From the cell containing the given text, extract its center point as (X, Y) coordinate. 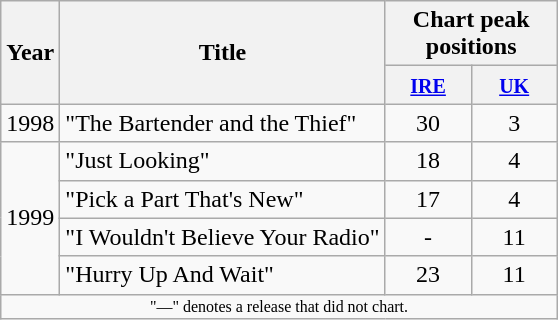
18 (428, 161)
Title (222, 52)
23 (428, 275)
Chart peak positions (471, 34)
3 (514, 123)
30 (428, 123)
"Just Looking" (222, 161)
Year (30, 52)
1998 (30, 123)
"Hurry Up And Wait" (222, 275)
17 (428, 199)
"I Wouldn't Believe Your Radio" (222, 237)
"The Bartender and the Thief" (222, 123)
"Pick a Part That's New" (222, 199)
- (428, 237)
"—" denotes a release that did not chart. (279, 306)
1999 (30, 218)
UK (514, 85)
IRE (428, 85)
